Locate the cell with the specified text and output its [x, y] center coordinate. 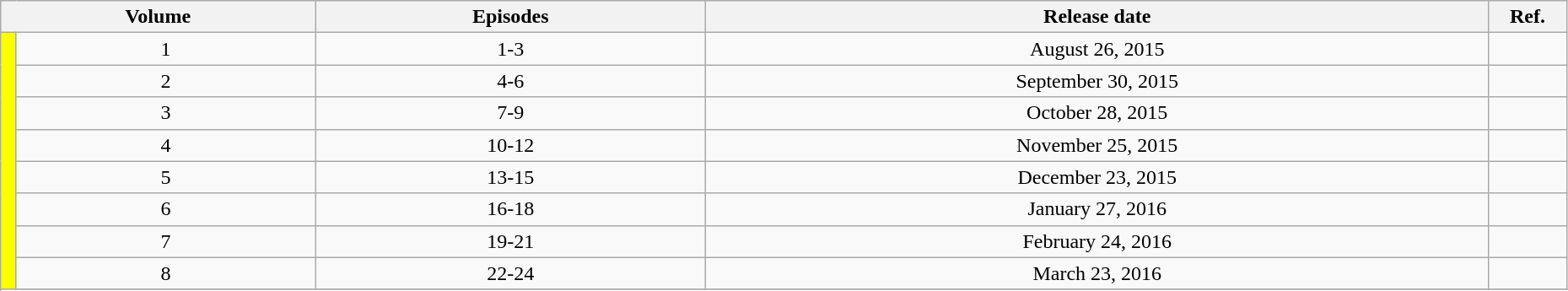
January 27, 2016 [1097, 209]
March 23, 2016 [1097, 273]
5 [165, 177]
19-21 [511, 241]
October 28, 2015 [1097, 113]
13-15 [511, 177]
22-24 [511, 273]
Ref. [1528, 17]
4 [165, 145]
3 [165, 113]
7-9 [511, 113]
7 [165, 241]
8 [165, 273]
Release date [1097, 17]
4-6 [511, 81]
1-3 [511, 49]
6 [165, 209]
February 24, 2016 [1097, 241]
August 26, 2015 [1097, 49]
2 [165, 81]
1 [165, 49]
Volume [159, 17]
Episodes [511, 17]
16-18 [511, 209]
September 30, 2015 [1097, 81]
10-12 [511, 145]
December 23, 2015 [1097, 177]
November 25, 2015 [1097, 145]
